Return [X, Y] of the center of cell containing provided text 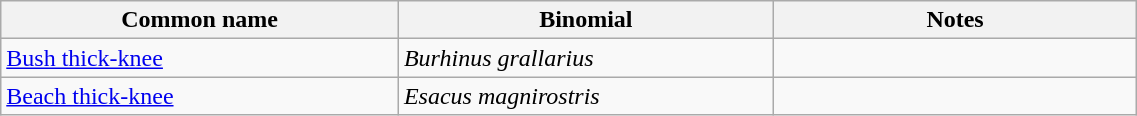
Bush thick-knee [200, 58]
Beach thick-knee [200, 96]
Binomial [586, 20]
Burhinus grallarius [586, 58]
Esacus magnirostris [586, 96]
Notes [955, 20]
Common name [200, 20]
